Find where the given text appears and provide that cell's center as [X, Y] coordinate. 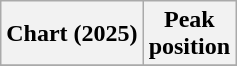
Peakposition [189, 34]
Chart (2025) [72, 34]
